Return the (x, y) coordinate for the center point of the cell that contains the specified text.  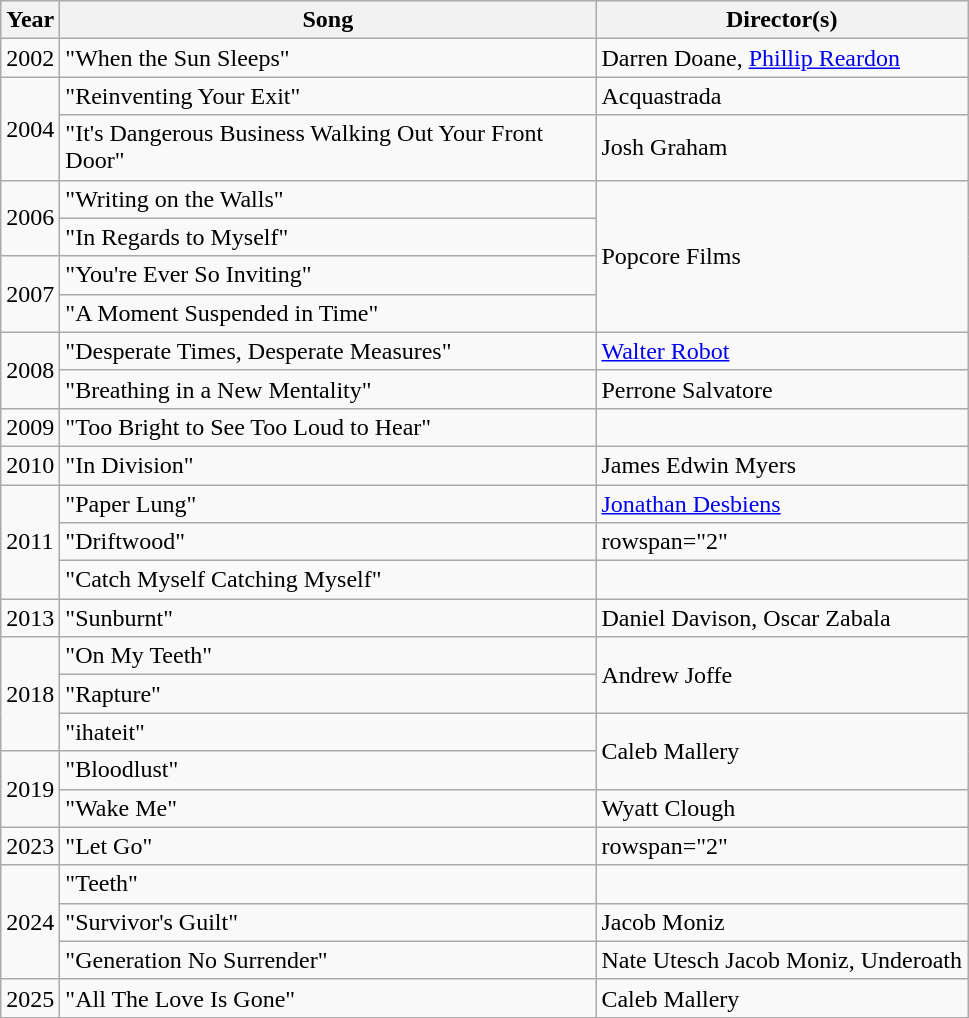
"You're Ever So Inviting" (328, 275)
Daniel Davison, Oscar Zabala (782, 618)
"Wake Me" (328, 808)
"Teeth" (328, 884)
"Sunburnt" (328, 618)
"All The Love Is Gone" (328, 998)
"Bloodlust" (328, 770)
Josh Graham (782, 148)
2018 (30, 694)
2006 (30, 218)
2010 (30, 465)
"Desperate Times, Desperate Measures" (328, 351)
"ihateit" (328, 732)
2011 (30, 541)
Darren Doane, Phillip Reardon (782, 58)
Director(s) (782, 20)
"On My Teeth" (328, 656)
2023 (30, 846)
Jonathan Desbiens (782, 503)
2024 (30, 922)
2025 (30, 998)
"In Division" (328, 465)
"Rapture" (328, 694)
"Paper Lung" (328, 503)
"Writing on the Walls" (328, 199)
Andrew Joffe (782, 675)
Popcore Films (782, 256)
Wyatt Clough (782, 808)
"In Regards to Myself" (328, 237)
"When the Sun Sleeps" (328, 58)
2008 (30, 370)
2004 (30, 128)
Acquastrada (782, 96)
"Breathing in a New Mentality" (328, 389)
2013 (30, 618)
"A Moment Suspended in Time" (328, 313)
"Let Go" (328, 846)
2009 (30, 427)
Nate Utesch Jacob Moniz, Underoath (782, 960)
2019 (30, 789)
"Catch Myself Catching Myself" (328, 580)
2007 (30, 294)
"Driftwood" (328, 542)
"Too Bright to See Too Loud to Hear" (328, 427)
Jacob Moniz (782, 922)
"Survivor's Guilt" (328, 922)
James Edwin Myers (782, 465)
2002 (30, 58)
"It's Dangerous Business Walking Out Your Front Door" (328, 148)
"Generation No Surrender" (328, 960)
Song (328, 20)
Walter Robot (782, 351)
"Reinventing Your Exit" (328, 96)
Year (30, 20)
Perrone Salvatore (782, 389)
